Find where the given text appears and provide that cell's center as [x, y] coordinate. 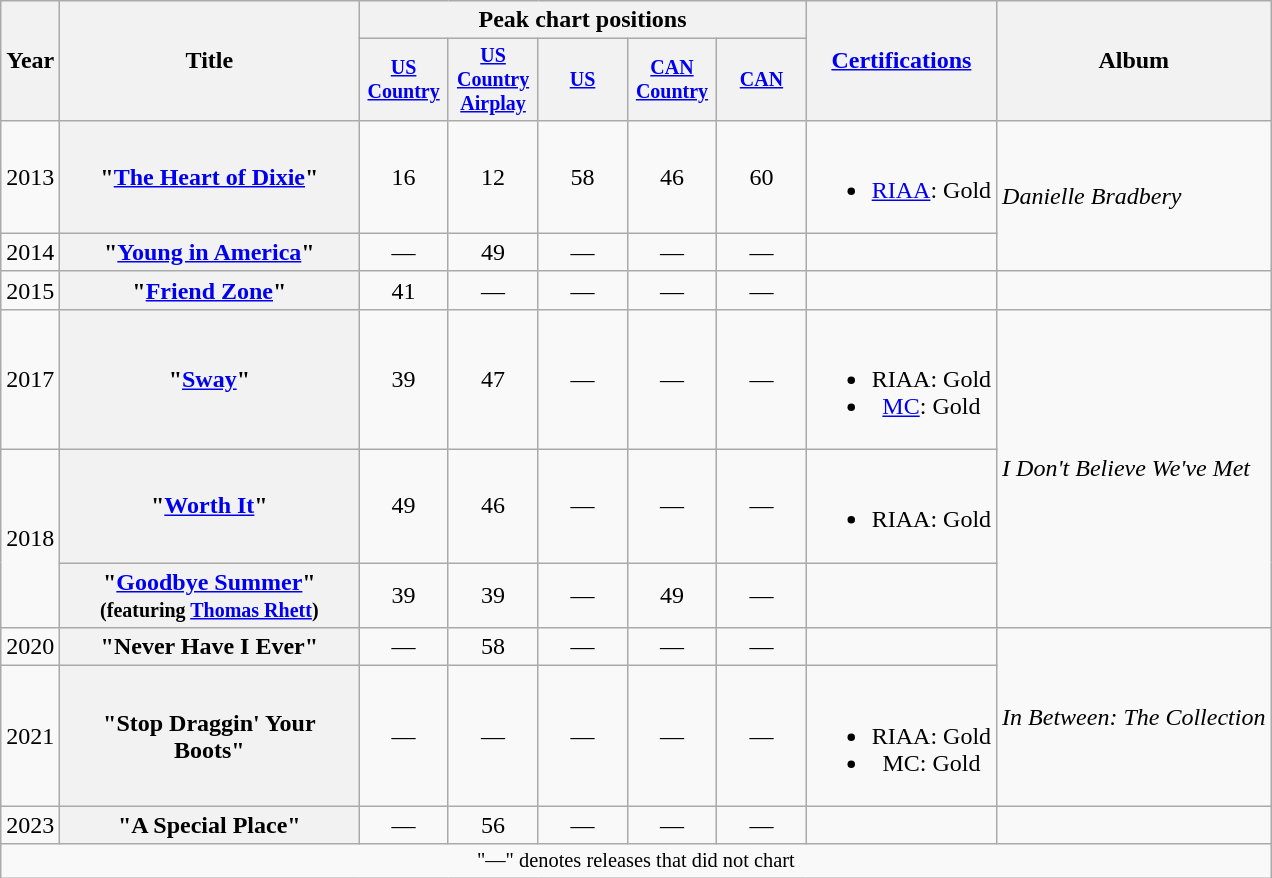
"Young in America" [210, 252]
CAN Country [672, 80]
56 [492, 825]
Peak chart positions [582, 20]
2013 [30, 176]
US Country Airplay [492, 80]
47 [492, 379]
"Friend Zone" [210, 290]
I Don't Believe We've Met [1134, 468]
2014 [30, 252]
2023 [30, 825]
2017 [30, 379]
2021 [30, 736]
US [582, 80]
41 [404, 290]
"Worth It" [210, 506]
12 [492, 176]
In Between: The Collection [1134, 717]
"The Heart of Dixie" [210, 176]
60 [762, 176]
2018 [30, 539]
"Never Have I Ever" [210, 647]
2020 [30, 647]
Danielle Bradbery [1134, 196]
CAN [762, 80]
"—" denotes releases that did not chart [636, 861]
Album [1134, 61]
"Sway" [210, 379]
Certifications [901, 61]
"Stop Draggin' Your Boots" [210, 736]
"A Special Place" [210, 825]
Year [30, 61]
Title [210, 61]
US Country [404, 80]
16 [404, 176]
"Goodbye Summer" (featuring Thomas Rhett) [210, 596]
2015 [30, 290]
